Search for the cell housing the specified text and yield its [X, Y] center coordinate. 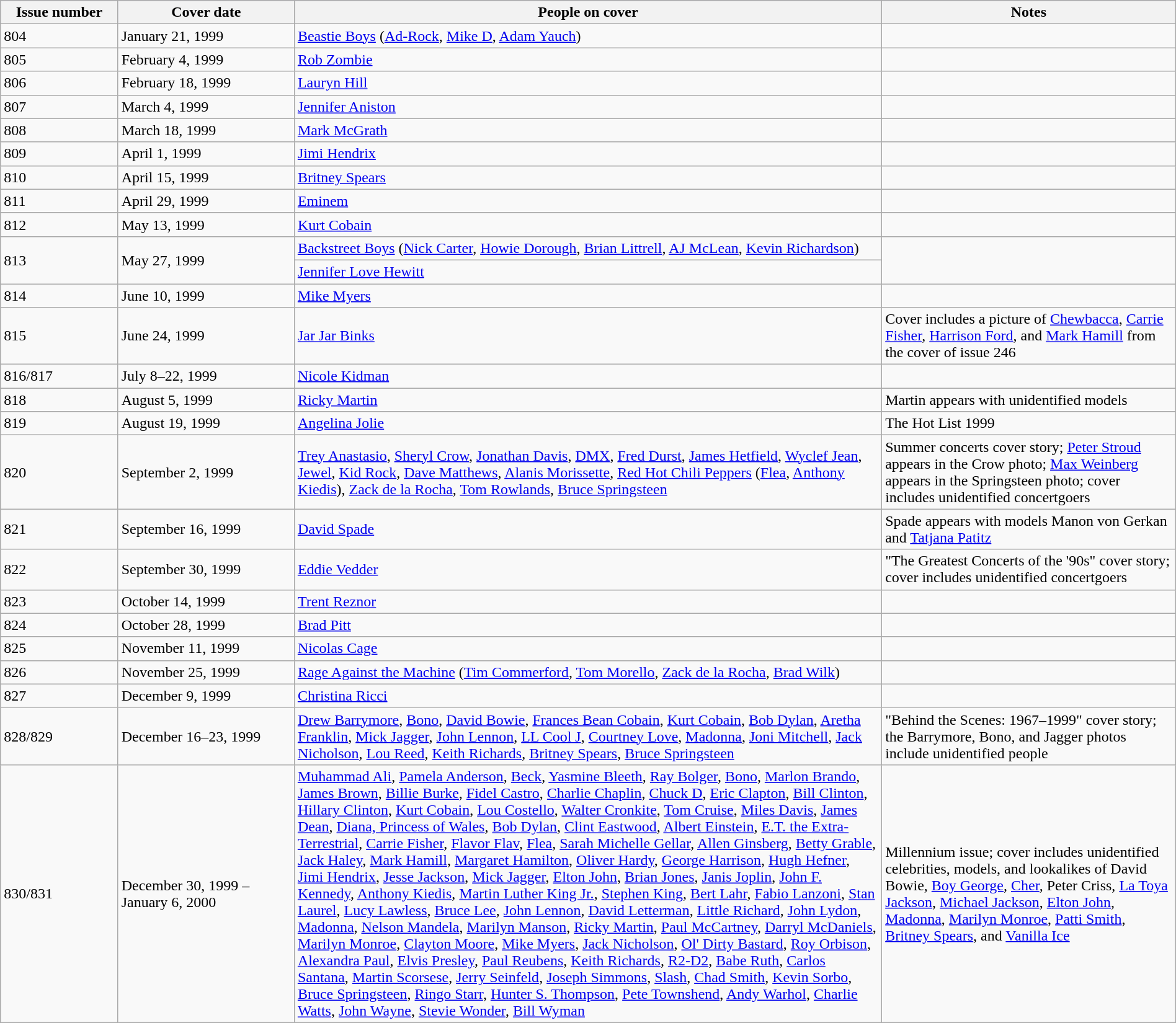
830/831 [60, 893]
823 [60, 601]
812 [60, 224]
809 [60, 154]
811 [60, 201]
825 [60, 649]
Mike Myers [588, 296]
Cover includes a picture of Chewbacca, Carrie Fisher, Harrison Ford, and Mark Hamill from the cover of issue 246 [1029, 336]
815 [60, 336]
Cover date [206, 12]
August 5, 1999 [206, 400]
822 [60, 569]
July 8–22, 1999 [206, 376]
David Spade [588, 529]
December 9, 1999 [206, 696]
June 24, 1999 [206, 336]
Ricky Martin [588, 400]
814 [60, 296]
"The Greatest Concerts of the '90s" cover story; cover includes unidentified concertgoers [1029, 569]
808 [60, 130]
804 [60, 36]
People on cover [588, 12]
Kurt Cobain [588, 224]
September 16, 1999 [206, 529]
Rob Zombie [588, 60]
Nicolas Cage [588, 649]
April 29, 1999 [206, 201]
October 14, 1999 [206, 601]
Backstreet Boys (Nick Carter, Howie Dorough, Brian Littrell, AJ McLean, Kevin Richardson) [588, 248]
February 4, 1999 [206, 60]
Angelina Jolie [588, 423]
Nicole Kidman [588, 376]
November 25, 1999 [206, 672]
828/829 [60, 736]
May 27, 1999 [206, 260]
818 [60, 400]
January 21, 1999 [206, 36]
Spade appears with models Manon von Gerkan and Tatjana Patitz [1029, 529]
Beastie Boys (Ad-Rock, Mike D, Adam Yauch) [588, 36]
Lauryn Hill [588, 83]
September 2, 1999 [206, 472]
Eddie Vedder [588, 569]
824 [60, 625]
807 [60, 107]
November 11, 1999 [206, 649]
Trent Reznor [588, 601]
June 10, 1999 [206, 296]
Eminem [588, 201]
"Behind the Scenes: 1967–1999" cover story; the Barrymore, Bono, and Jagger photos include unidentified people [1029, 736]
February 18, 1999 [206, 83]
816/817 [60, 376]
March 18, 1999 [206, 130]
Jar Jar Binks [588, 336]
Martin appears with unidentified models [1029, 400]
819 [60, 423]
April 1, 1999 [206, 154]
810 [60, 177]
March 4, 1999 [206, 107]
Jimi Hendrix [588, 154]
Britney Spears [588, 177]
Jennifer Aniston [588, 107]
December 16–23, 1999 [206, 736]
Notes [1029, 12]
October 28, 1999 [206, 625]
Mark McGrath [588, 130]
Rage Against the Machine (Tim Commerford, Tom Morello, Zack de la Rocha, Brad Wilk) [588, 672]
The Hot List 1999 [1029, 423]
805 [60, 60]
820 [60, 472]
813 [60, 260]
September 30, 1999 [206, 569]
May 13, 1999 [206, 224]
April 15, 1999 [206, 177]
821 [60, 529]
Brad Pitt [588, 625]
827 [60, 696]
Jennifer Love Hewitt [588, 272]
December 30, 1999 – January 6, 2000 [206, 893]
Christina Ricci [588, 696]
826 [60, 672]
August 19, 1999 [206, 423]
806 [60, 83]
Issue number [60, 12]
